Locate the cell with the specified text and output its (X, Y) center coordinate. 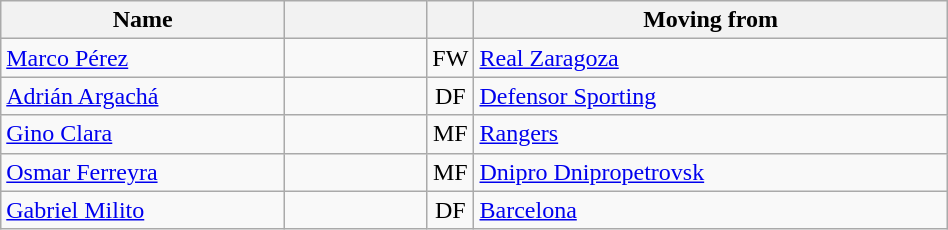
Moving from (710, 20)
Gino Clara (143, 134)
Defensor Sporting (710, 96)
Barcelona (710, 210)
Name (143, 20)
FW (450, 58)
Marco Pérez (143, 58)
Gabriel Milito (143, 210)
Osmar Ferreyra (143, 172)
Rangers (710, 134)
Dnipro Dnipropetrovsk (710, 172)
Real Zaragoza (710, 58)
Adrián Argachá (143, 96)
